Return [x, y] of the center of cell containing provided text 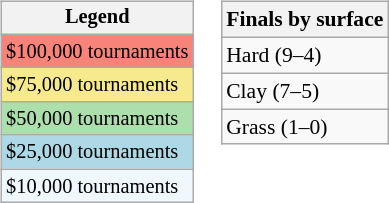
$75,000 tournaments [97, 85]
Finals by surface [304, 20]
$100,000 tournaments [97, 51]
$25,000 tournaments [97, 152]
Grass (1–0) [304, 127]
$50,000 tournaments [97, 119]
Clay (7–5) [304, 91]
$10,000 tournaments [97, 186]
Hard (9–4) [304, 55]
Legend [97, 18]
